Return (x, y) of the center of cell containing provided text 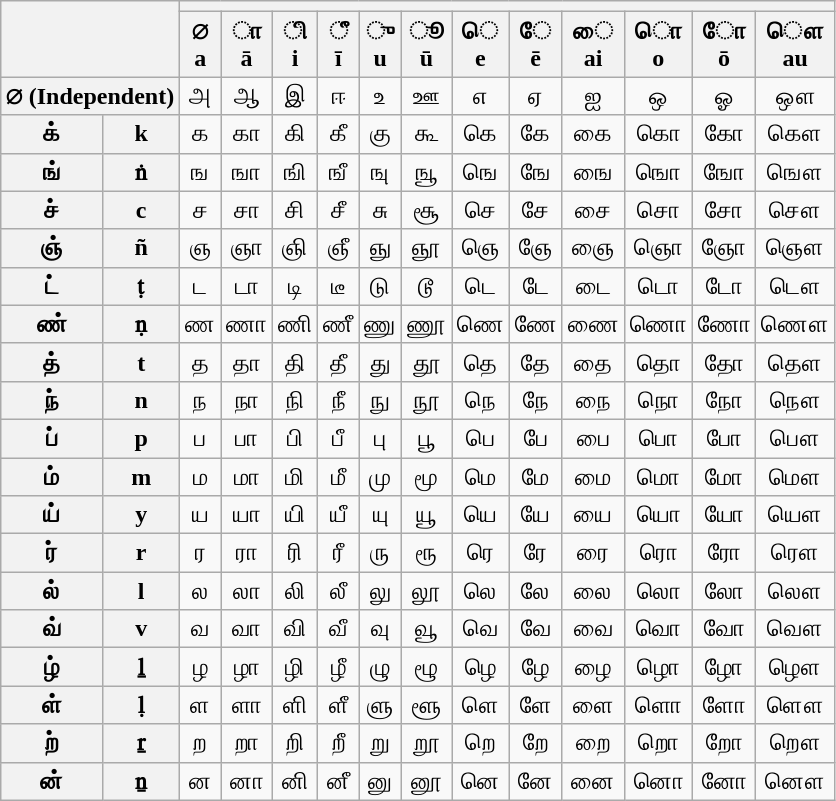
ஞை (593, 248)
ṅ (142, 172)
தே (536, 362)
ணீ (338, 324)
மெ (481, 477)
ளை (593, 705)
சோ (724, 210)
நீ (338, 400)
ழா (247, 667)
ள் (52, 705)
ஙௌ (796, 172)
ளொ (658, 705)
டூ (426, 286)
பி (295, 438)
p (142, 438)
கீ (338, 134)
ṟ (142, 743)
நோ (724, 400)
ளீ (338, 705)
வொ (658, 629)
ஞெ (481, 248)
ஞௌ (796, 248)
டி (295, 286)
டு (380, 286)
யா (247, 515)
க் (52, 134)
ிi (295, 44)
லூ (426, 591)
னி (295, 781)
கே (536, 134)
ழொ (658, 667)
ணொ (658, 324)
ஞூ (426, 248)
ண் (52, 324)
டோ (724, 286)
m (142, 477)
லே (536, 591)
த் (52, 362)
ளோ (724, 705)
தா (247, 362)
ண (200, 324)
ட (200, 286)
கை (593, 134)
ழோ (724, 667)
னோ (724, 781)
மா (247, 477)
மு (380, 477)
ஙை (593, 172)
ணை (593, 324)
பொ (658, 438)
பௌ (796, 438)
ḻ (142, 667)
ங (200, 172)
ஞீ (338, 248)
லீ (338, 591)
ட் (52, 286)
னூ (426, 781)
வ (200, 629)
றொ (658, 743)
கோ (724, 134)
ஆ (247, 96)
ழூ (426, 667)
பெ (481, 438)
ச் (52, 210)
லி (295, 591)
தி (295, 362)
ஞோ (724, 248)
ணௌ (796, 324)
கௌ (796, 134)
ய் (52, 515)
ாā (247, 44)
ரெ (481, 553)
நெ (481, 400)
யி (295, 515)
ṇ (142, 324)
னெ (481, 781)
ல் (52, 591)
யு (380, 515)
யெ (481, 515)
றூ (426, 743)
ரே (536, 553)
வோ (724, 629)
டா (247, 286)
ுu (380, 44)
நு (380, 400)
ழே (536, 667)
மை (593, 477)
ழு (380, 667)
னீ (338, 781)
ப (200, 438)
லா (247, 591)
ñ (142, 248)
ச (200, 210)
றெ (481, 743)
லோ (724, 591)
பா (247, 438)
யௌ (796, 515)
றை (593, 743)
ன் (52, 781)
லு (380, 591)
ஞே (536, 248)
ழெ (481, 667)
கூ (426, 134)
ஙொ (658, 172)
ஞொ (658, 248)
டௌ (796, 286)
ேē (536, 44)
பே (536, 438)
ெe (481, 44)
சே (536, 210)
ṭ (142, 286)
தொ (658, 362)
ொo (658, 44)
ஙு (380, 172)
றீ (338, 743)
நி (295, 400)
ம் (52, 477)
ணூ (426, 324)
யொ (658, 515)
∅ (Independent) (90, 96)
ஙீ (338, 172)
சௌ (796, 210)
ழ் (52, 667)
ன (200, 781)
சு (380, 210)
ஞா (247, 248)
லொ (658, 591)
றௌ (796, 743)
ைai (593, 44)
டே (536, 286)
தீ (338, 362)
சி (295, 210)
சை (593, 210)
ஏ (536, 96)
ரி (295, 553)
நௌ (796, 400)
ணெ (481, 324)
ளெ (481, 705)
னொ (658, 781)
தெ (481, 362)
ரா (247, 553)
ந் (52, 400)
றோ (724, 743)
நொ (658, 400)
v (142, 629)
கி (295, 134)
நை (593, 400)
ீī (338, 44)
r (142, 553)
டெ (481, 286)
ரை (593, 553)
வௌ (796, 629)
ழ (200, 667)
ற் (52, 743)
ளா (247, 705)
வூ (426, 629)
லெ (481, 591)
நே (536, 400)
ஙோ (724, 172)
ḷ (142, 705)
ழௌ (796, 667)
பீ (338, 438)
சூ (426, 210)
∅a (200, 44)
ஞ (200, 248)
ம (200, 477)
ஙி (295, 172)
யீ (338, 515)
னை (593, 781)
ஔ (796, 96)
ளு (380, 705)
ஙெ (481, 172)
ஒ (658, 96)
ழை (593, 667)
க (200, 134)
னே (536, 781)
ஈ (338, 96)
ந (200, 400)
ப் (52, 438)
பூ (426, 438)
ளூ (426, 705)
ளே (536, 705)
நா (247, 400)
ரோ (724, 553)
ோō (724, 44)
கா (247, 134)
ளி (295, 705)
y (142, 515)
ஐ (593, 96)
ஞி (295, 248)
ணோ (724, 324)
கு (380, 134)
ளௌ (796, 705)
உ (380, 96)
ணே (536, 324)
எ (481, 96)
ரொ (658, 553)
செ (481, 210)
யோ (724, 515)
றே (536, 743)
து (380, 362)
ள (200, 705)
வி (295, 629)
c (142, 210)
று (380, 743)
மே (536, 477)
னு (380, 781)
வை (593, 629)
k (142, 134)
வ் (52, 629)
ரு (380, 553)
வு (380, 629)
ணி (295, 324)
ணு (380, 324)
மூ (426, 477)
ல (200, 591)
ங் (52, 172)
னா (247, 781)
வே (536, 629)
ṉ (142, 781)
ரீ (338, 553)
கொ (658, 134)
பு (380, 438)
வீ (338, 629)
t (142, 362)
றி (295, 743)
ர (200, 553)
டை (593, 286)
n (142, 400)
ௌau (796, 44)
னௌ (796, 781)
ர் (52, 553)
சீ (338, 210)
ரௌ (796, 553)
ஓ (724, 96)
வெ (481, 629)
டொ (658, 286)
மௌ (796, 477)
சா (247, 210)
ற (200, 743)
ஙா (247, 172)
ழீ (338, 667)
ஙே (536, 172)
ழி (295, 667)
த (200, 362)
வா (247, 629)
மீ (338, 477)
ஙூ (426, 172)
டீ (338, 286)
இ (295, 96)
தூ (426, 362)
ஊ (426, 96)
போ (724, 438)
றா (247, 743)
ரூ (426, 553)
மொ (658, 477)
லௌ (796, 591)
ய (200, 515)
தை (593, 362)
லை (593, 591)
பை (593, 438)
யூ (426, 515)
ஞு (380, 248)
சொ (658, 210)
யே (536, 515)
மோ (724, 477)
தௌ (796, 362)
ூū (426, 44)
அ (200, 96)
ஞ் (52, 248)
மி (295, 477)
கெ (481, 134)
ணா (247, 324)
நூ (426, 400)
l (142, 591)
தோ (724, 362)
யை (593, 515)
